Extract the [x, y] coordinate from the center of the cell holding the provided text.  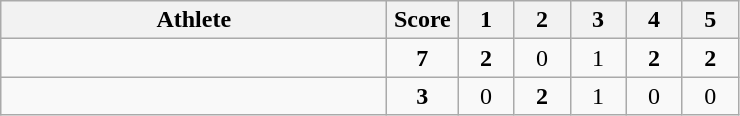
Athlete [194, 20]
Score [422, 20]
7 [422, 58]
5 [710, 20]
4 [654, 20]
